Find where the given text appears and provide that cell's center as [X, Y] coordinate. 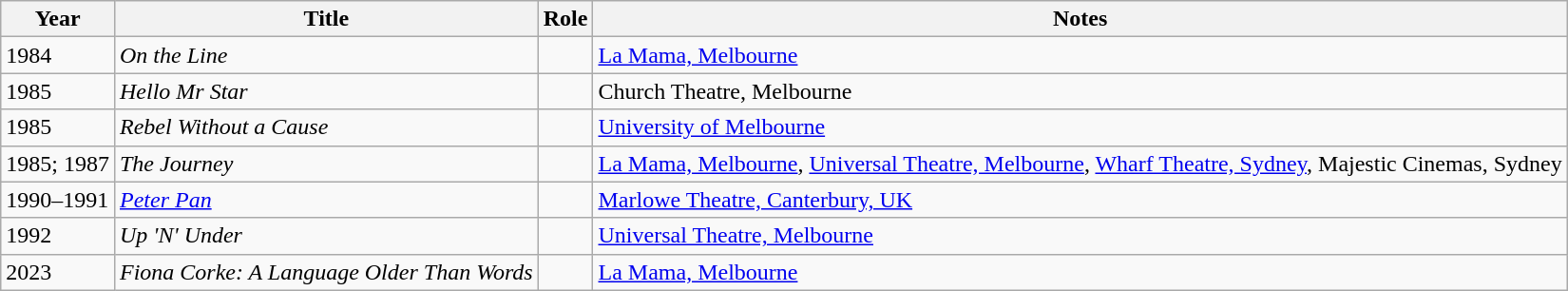
1990–1991 [58, 200]
La Mama, Melbourne, Universal Theatre, Melbourne, Wharf Theatre, Sydney, Majestic Cinemas, Sydney [1080, 164]
Universal Theatre, Melbourne [1080, 236]
Church Theatre, Melbourne [1080, 91]
Role [565, 19]
Up 'N' Under [326, 236]
1992 [58, 236]
Fiona Corke: A Language Older Than Words [326, 272]
Peter Pan [326, 200]
Hello Mr Star [326, 91]
Marlowe Theatre, Canterbury, UK [1080, 200]
University of Melbourne [1080, 127]
Rebel Without a Cause [326, 127]
The Journey [326, 164]
Year [58, 19]
On the Line [326, 55]
2023 [58, 272]
Title [326, 19]
Notes [1080, 19]
1984 [58, 55]
1985; 1987 [58, 164]
